Identify which cell holds the provided text, then report its (X, Y) central coordinate. 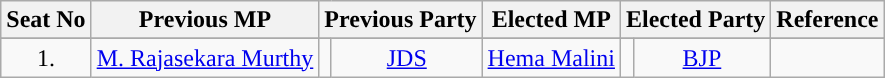
Reference (828, 20)
1. (46, 58)
Previous Party (400, 20)
M. Rajasekara Murthy (205, 58)
Elected Party (695, 20)
Previous MP (205, 20)
BJP (702, 58)
Seat No (46, 20)
JDS (406, 58)
Hema Malini (551, 58)
Elected MP (551, 20)
